Detect which cell encompasses the target text, then output its [x, y] center coordinate. 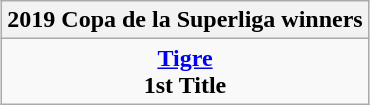
2019 Copa de la Superliga winners [185, 20]
Tigre1st Title [185, 72]
